Extract the [x, y] coordinate from the center of the cell holding the provided text.  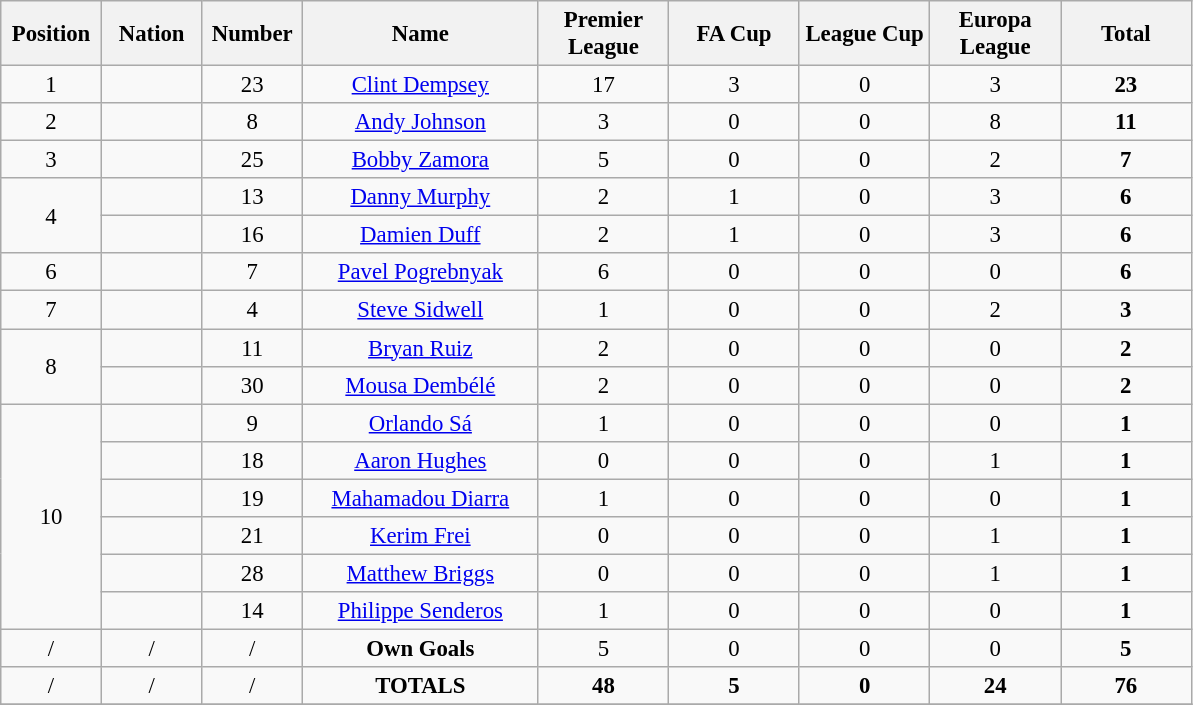
28 [252, 573]
FA Cup [734, 34]
Mousa Dembélé [421, 385]
Mahamadou Diarra [421, 498]
30 [252, 385]
Damien Duff [421, 235]
Orlando Sá [421, 423]
16 [252, 235]
Bobby Zamora [421, 160]
17 [604, 85]
Danny Murphy [421, 197]
9 [252, 423]
Clint Dempsey [421, 85]
Name [421, 34]
Bryan Ruiz [421, 348]
21 [252, 536]
10 [52, 517]
Philippe Senderos [421, 611]
TOTALS [421, 686]
League Cup [864, 34]
Aaron Hughes [421, 460]
Nation [152, 34]
Pavel Pogrebnyak [421, 273]
Total [1126, 34]
Andy Johnson [421, 122]
Matthew Briggs [421, 573]
Kerim Frei [421, 536]
Europa League [996, 34]
Number [252, 34]
25 [252, 160]
76 [1126, 686]
Steve Sidwell [421, 310]
48 [604, 686]
18 [252, 460]
Position [52, 34]
13 [252, 197]
24 [996, 686]
Premier League [604, 34]
Own Goals [421, 648]
14 [252, 611]
19 [252, 498]
